Capture the cell that displays the provided text and extract its [x, y] central coordinate. 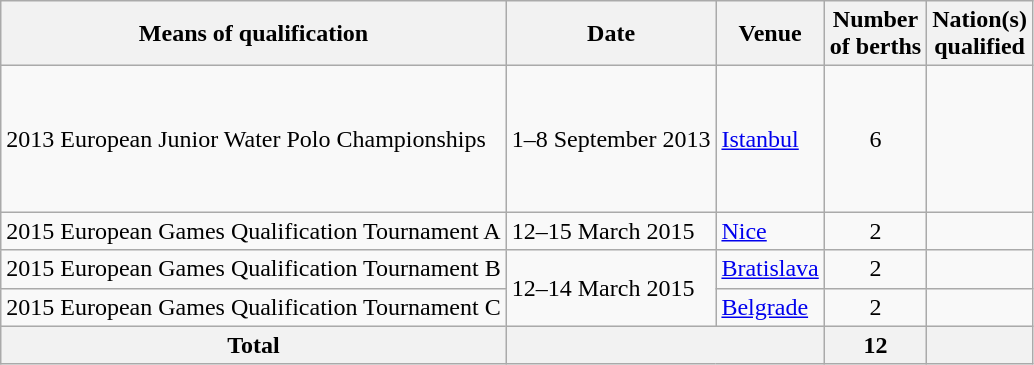
12–14 March 2015 [611, 288]
Istanbul [770, 139]
2013 European Junior Water Polo Championships [254, 139]
Venue [770, 34]
Nice [770, 231]
Date [611, 34]
Nation(s)qualified [980, 34]
6 [875, 139]
2015 European Games Qualification Tournament C [254, 307]
Belgrade [770, 307]
2015 European Games Qualification Tournament A [254, 231]
12 [875, 345]
Bratislava [770, 269]
1–8 September 2013 [611, 139]
Means of qualification [254, 34]
12–15 March 2015 [611, 231]
Numberof berths [875, 34]
2015 European Games Qualification Tournament B [254, 269]
Total [254, 345]
